Determine the (X, Y) coordinate at the center of the cell enclosing the given text.  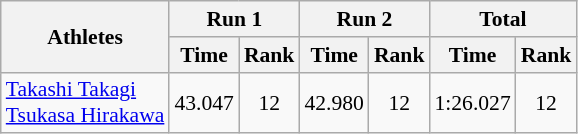
43.047 (204, 102)
42.980 (334, 102)
Run 1 (234, 19)
Takashi TakagiTsukasa Hirakawa (86, 102)
Run 2 (364, 19)
1:26.027 (472, 102)
Athletes (86, 36)
Total (502, 19)
